Return [x, y] of the center of cell containing provided text 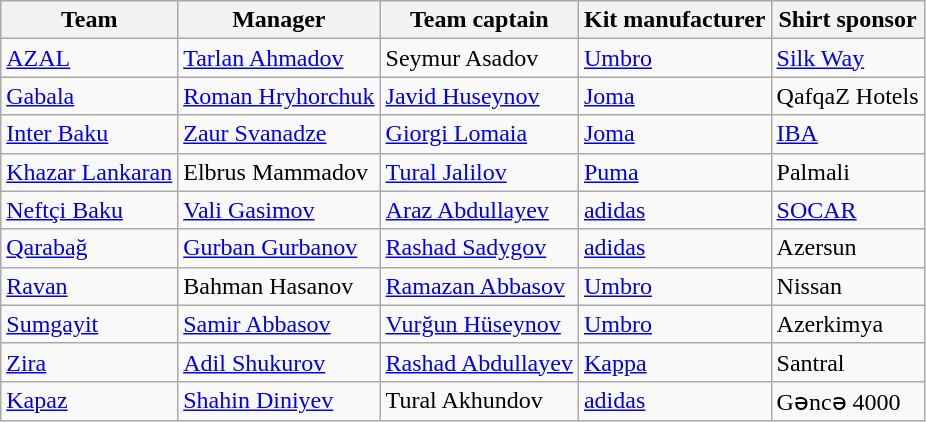
Rashad Abdullayev [479, 362]
Tarlan Ahmadov [279, 58]
Shahin Diniyev [279, 401]
Samir Abbasov [279, 324]
Manager [279, 20]
Kapaz [90, 401]
Neftçi Baku [90, 210]
SOCAR [848, 210]
IBA [848, 134]
Zira [90, 362]
Sumgayit [90, 324]
Kit manufacturer [674, 20]
Puma [674, 172]
Azerkimya [848, 324]
Inter Baku [90, 134]
Nissan [848, 286]
Bahman Hasanov [279, 286]
Rashad Sadygov [479, 248]
Zaur Svanadze [279, 134]
Vurğun Hüseynov [479, 324]
Vali Gasimov [279, 210]
Gabala [90, 96]
Javid Huseynov [479, 96]
Azersun [848, 248]
Roman Hryhorchuk [279, 96]
Tural Jalilov [479, 172]
Ramazan Abbasov [479, 286]
Shirt sponsor [848, 20]
Qarabağ [90, 248]
Tural Akhundov [479, 401]
Team [90, 20]
Team captain [479, 20]
Kappa [674, 362]
Ravan [90, 286]
Elbrus Mammadov [279, 172]
Silk Way [848, 58]
Santral [848, 362]
Araz Abdullayev [479, 210]
Giorgi Lomaia [479, 134]
Khazar Lankaran [90, 172]
Seymur Asadov [479, 58]
AZAL [90, 58]
Gurban Gurbanov [279, 248]
Palmali [848, 172]
Gəncə 4000 [848, 401]
Adil Shukurov [279, 362]
QafqaZ Hotels [848, 96]
